Extract the [X, Y] coordinate from the center of the cell holding the provided text.  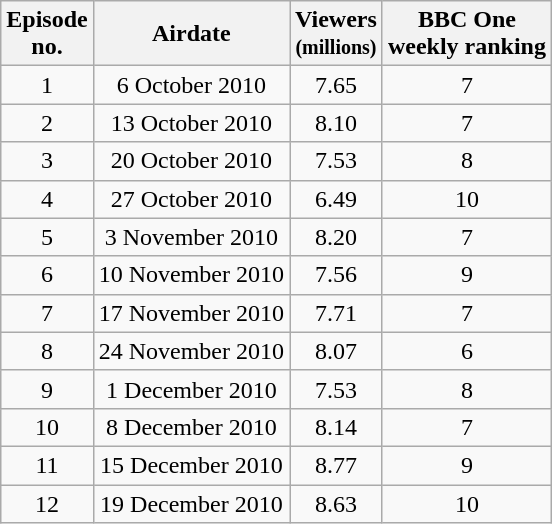
8.07 [336, 351]
3 November 2010 [191, 237]
1 December 2010 [191, 389]
Episodeno. [47, 34]
24 November 2010 [191, 351]
27 October 2010 [191, 199]
5 [47, 237]
8.20 [336, 237]
7.71 [336, 313]
17 November 2010 [191, 313]
3 [47, 161]
11 [47, 465]
8.63 [336, 503]
7.65 [336, 85]
8.77 [336, 465]
8.10 [336, 123]
8.14 [336, 427]
12 [47, 503]
1 [47, 85]
4 [47, 199]
6 October 2010 [191, 85]
13 October 2010 [191, 123]
Airdate [191, 34]
7.56 [336, 275]
6.49 [336, 199]
10 November 2010 [191, 275]
2 [47, 123]
19 December 2010 [191, 503]
Viewers(millions) [336, 34]
BBC Oneweekly ranking [466, 34]
8 December 2010 [191, 427]
15 December 2010 [191, 465]
20 October 2010 [191, 161]
